Determine the (x, y) coordinate at the center of the cell enclosing the given text.  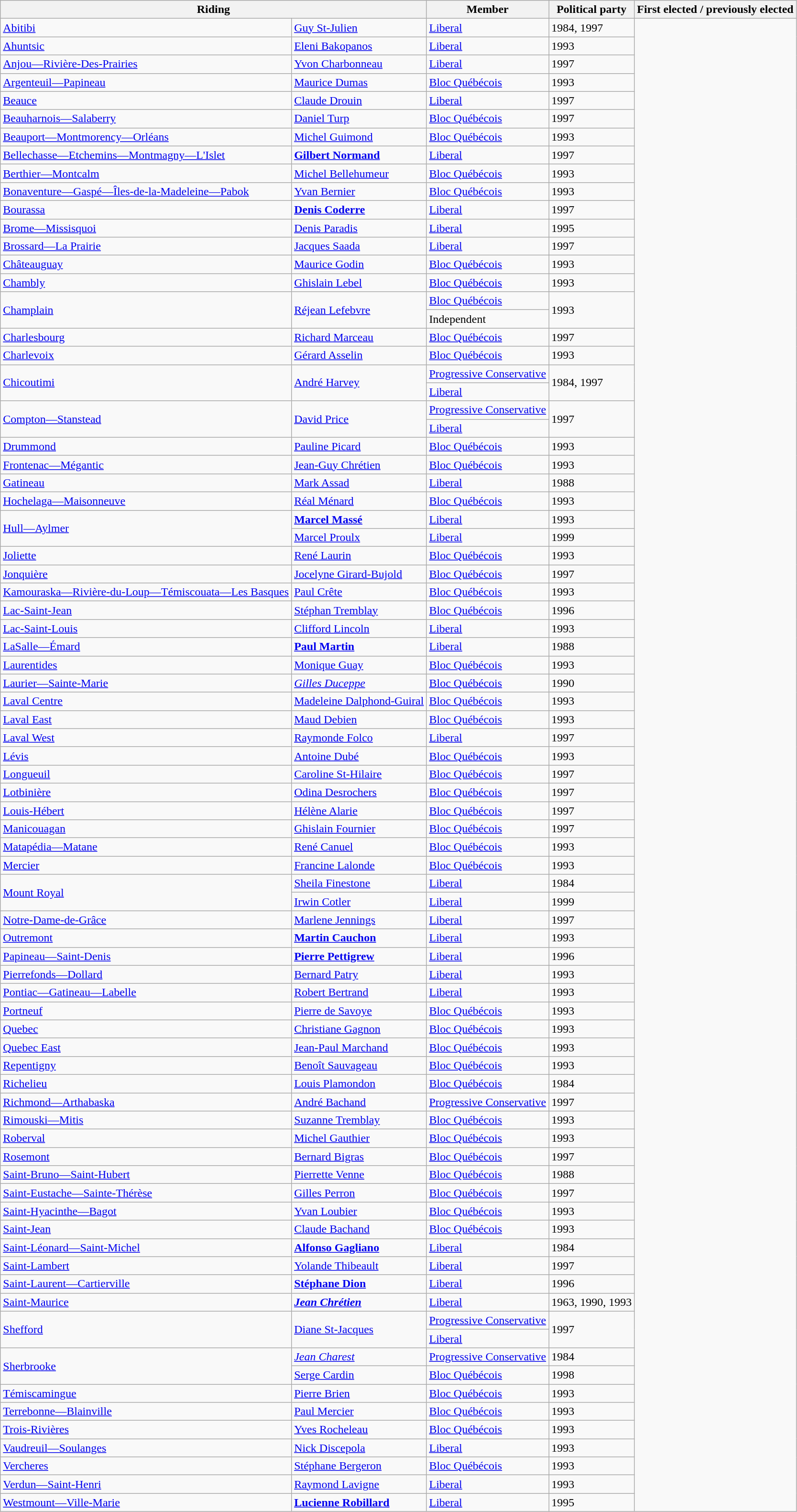
Bernard Patry (359, 974)
Brome—Missisquoi (146, 228)
Verdun—Saint-Henri (146, 1484)
Terrebonne—Blainville (146, 1412)
Saint-Laurent—Cartierville (146, 1284)
Marlene Jennings (359, 920)
Mount Royal (146, 893)
Richelieu (146, 1083)
Hélène Alarie (359, 811)
Stéphan Tremblay (359, 610)
Member (488, 10)
Stéphane Dion (359, 1284)
Portneuf (146, 1011)
Pierre Brien (359, 1393)
Gérard Asselin (359, 355)
Sheila Finestone (359, 883)
Hull—Aylmer (146, 528)
Berthier—Montcalm (146, 173)
Ahuntsic (146, 46)
Raymonde Folco (359, 738)
Odina Desrochers (359, 792)
Francine Lalonde (359, 865)
Denis Paradis (359, 228)
Maud Debien (359, 719)
Denis Coderre (359, 210)
Gilles Perron (359, 1193)
Argenteuil—Papineau (146, 82)
Bernard Bigras (359, 1157)
Claude Bachand (359, 1229)
Michel Gauthier (359, 1138)
Beauharnois—Salaberry (146, 119)
Chicoutimi (146, 383)
Maurice Dumas (359, 82)
Laurentides (146, 665)
Compton—Stanstead (146, 419)
First elected / previously elected (715, 10)
Saint-Hyacinthe—Bagot (146, 1211)
Marcel Massé (359, 519)
Ghislain Lebel (359, 283)
Témiscamingue (146, 1393)
Pierre Pettigrew (359, 956)
Beauport—Montmorency—Orléans (146, 137)
Matapédia—Matane (146, 847)
Martin Cauchon (359, 938)
Monique Guay (359, 665)
Louis-Hébert (146, 811)
Kamouraska—Rivière-du-Loup—Témiscouata—Les Basques (146, 592)
Laval West (146, 738)
Serge Cardin (359, 1375)
Outremont (146, 938)
Christiane Gagnon (359, 1029)
Notre-Dame-de-Grâce (146, 920)
Richmond—Arthabaska (146, 1102)
Trois-Rivières (146, 1430)
Pontiac—Gatineau—Labelle (146, 993)
Michel Bellehumeur (359, 173)
David Price (359, 419)
Ghislain Fournier (359, 829)
Paul Martin (359, 647)
Jonquière (146, 574)
Paul Crête (359, 592)
1990 (592, 683)
Antoine Dubé (359, 756)
Manicouagan (146, 829)
Lucienne Robillard (359, 1502)
Paul Mercier (359, 1412)
Pauline Picard (359, 446)
LaSalle—Émard (146, 647)
Quebec East (146, 1047)
Madeleine Dalphond-Guiral (359, 701)
Shefford (146, 1329)
Laval Centre (146, 701)
Yves Rocheleau (359, 1430)
Raymond Lavigne (359, 1484)
Brossard—La Prairie (146, 246)
Chambly (146, 283)
Pierre de Savoye (359, 1011)
Jean Chrétien (359, 1302)
Lévis (146, 756)
Marcel Proulx (359, 538)
Eleni Bakopanos (359, 46)
Yolande Thibeault (359, 1266)
Caroline St-Hilaire (359, 774)
Yvan Bernier (359, 191)
Quebec (146, 1029)
Mark Assad (359, 483)
Clifford Lincoln (359, 629)
Nick Discepola (359, 1448)
1963, 1990, 1993 (592, 1302)
Independent (488, 319)
Châteauguay (146, 265)
Longueuil (146, 774)
Joliette (146, 556)
Bourassa (146, 210)
Roberval (146, 1138)
René Canuel (359, 847)
Alfonso Gagliano (359, 1247)
Charlesbourg (146, 337)
Michel Guimond (359, 137)
André Bachand (359, 1102)
Repentigny (146, 1065)
Papineau—Saint-Denis (146, 956)
Saint-Lambert (146, 1266)
Vercheres (146, 1466)
Irwin Cotler (359, 902)
René Laurin (359, 556)
Gilbert Normand (359, 155)
Réal Ménard (359, 501)
Jean-Paul Marchand (359, 1047)
Yvon Charbonneau (359, 64)
Jean Charest (359, 1357)
Saint-Eustache—Sainte-Thérèse (146, 1193)
Réjean Lefebvre (359, 310)
Lac-Saint-Jean (146, 610)
Richard Marceau (359, 337)
Sherbrooke (146, 1366)
Beauce (146, 100)
Guy St-Julien (359, 28)
Jean-Guy Chrétien (359, 464)
Saint-Léonard—Saint-Michel (146, 1247)
Jocelyne Girard-Bujold (359, 574)
Suzanne Tremblay (359, 1120)
Diane St-Jacques (359, 1329)
Saint-Bruno—Saint-Hubert (146, 1175)
Stéphane Bergeron (359, 1466)
Riding (213, 10)
Political party (592, 10)
Benoît Sauvageau (359, 1065)
Gilles Duceppe (359, 683)
Claude Drouin (359, 100)
Laurier—Sainte-Marie (146, 683)
Laval East (146, 719)
Vaudreuil—Soulanges (146, 1448)
Louis Plamondon (359, 1083)
Bellechasse—Etchemins—Montmagny—L'Islet (146, 155)
Drummond (146, 446)
Westmount—Ville-Marie (146, 1502)
Abitibi (146, 28)
Pierrefonds—Dollard (146, 974)
Lac-Saint-Louis (146, 629)
Saint-Maurice (146, 1302)
Bonaventure—Gaspé—Îles-de-la-Madeleine—Pabok (146, 191)
Rimouski—Mitis (146, 1120)
Anjou—Rivière-Des-Prairies (146, 64)
Champlain (146, 310)
André Harvey (359, 383)
1998 (592, 1375)
Yvan Loubier (359, 1211)
Charlevoix (146, 355)
Lotbinière (146, 792)
Saint-Jean (146, 1229)
Robert Bertrand (359, 993)
Pierrette Venne (359, 1175)
Hochelaga—Maisonneuve (146, 501)
Maurice Godin (359, 265)
Frontenac—Mégantic (146, 464)
Gatineau (146, 483)
Mercier (146, 865)
Rosemont (146, 1157)
Daniel Turp (359, 119)
Jacques Saada (359, 246)
